Provide the [X, Y] coordinate of the cell's center where the given text is located.  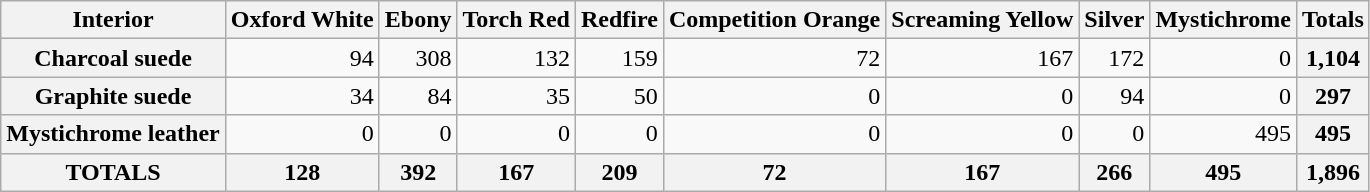
Graphite suede [114, 96]
Screaming Yellow [982, 20]
Oxford White [302, 20]
132 [516, 58]
266 [1114, 172]
Torch Red [516, 20]
Mystichrome leather [114, 134]
84 [418, 96]
TOTALS [114, 172]
Ebony [418, 20]
Totals [1332, 20]
Interior [114, 20]
Mystichrome [1224, 20]
50 [619, 96]
Redfire [619, 20]
159 [619, 58]
297 [1332, 96]
1,896 [1332, 172]
128 [302, 172]
308 [418, 58]
34 [302, 96]
Competition Orange [774, 20]
172 [1114, 58]
Charcoal suede [114, 58]
1,104 [1332, 58]
209 [619, 172]
35 [516, 96]
392 [418, 172]
Silver [1114, 20]
